Capture the cell that displays the provided text and extract its [x, y] central coordinate. 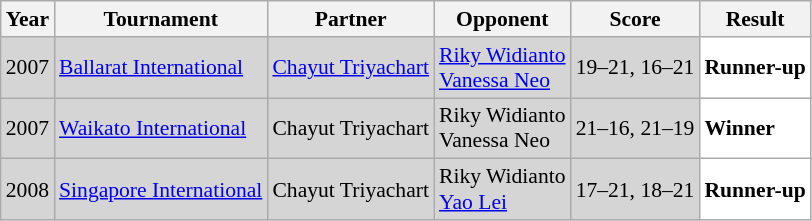
19–21, 16–21 [636, 68]
21–16, 21–19 [636, 128]
2008 [28, 190]
Opponent [502, 19]
Ballarat International [160, 68]
Score [636, 19]
Singapore International [160, 190]
Waikato International [160, 128]
Riky Widianto Yao Lei [502, 190]
17–21, 18–21 [636, 190]
Tournament [160, 19]
Partner [350, 19]
Year [28, 19]
Result [754, 19]
Winner [754, 128]
